Output the [X, Y] coordinate of the center of the cell containing the given text.  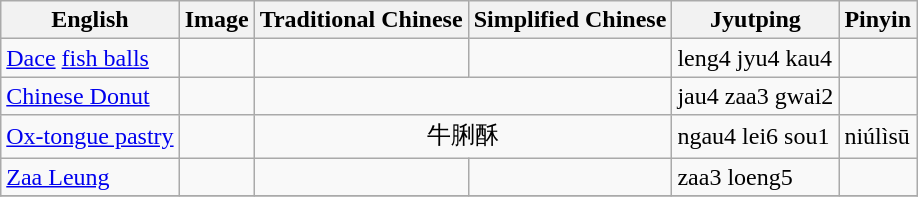
English [90, 20]
Zaa Leung [90, 177]
Ox-tongue pastry [90, 136]
Simplified Chinese [570, 20]
jau4 zaa3 gwai2 [756, 96]
Dace fish balls [90, 58]
ngau4 lei6 sou1 [756, 136]
leng4 jyu4 kau4 [756, 58]
Jyutping [756, 20]
niúlìsū [878, 136]
Pinyin [878, 20]
zaa3 loeng5 [756, 177]
Chinese Donut [90, 96]
Image [216, 20]
牛脷酥 [463, 136]
Traditional Chinese [361, 20]
